For the text-containing cell, return its midpoint in [X, Y] coordinate format. 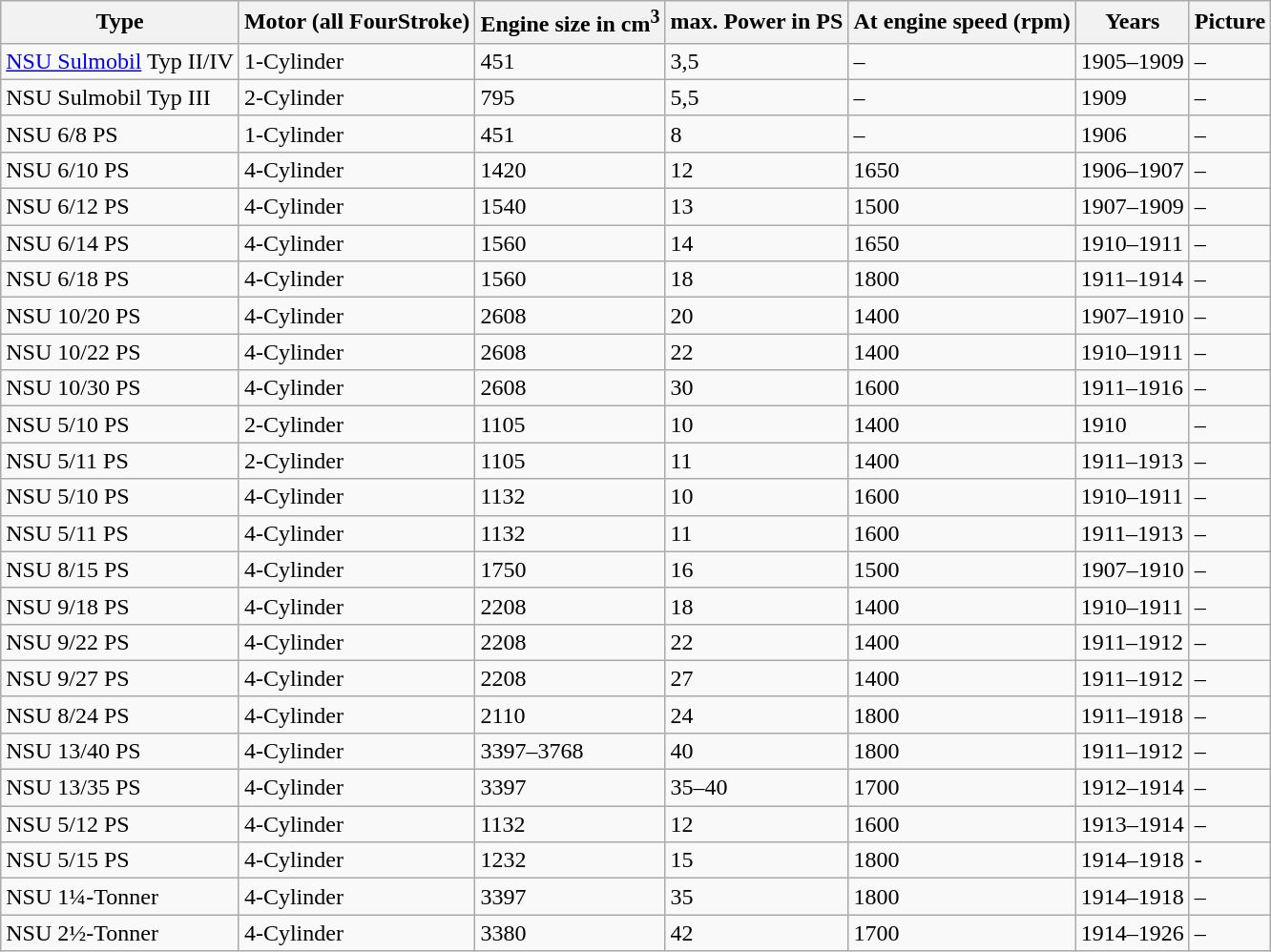
NSU Sulmobil Typ II/IV [120, 61]
NSU 5/15 PS [120, 860]
14 [757, 243]
3380 [571, 933]
NSU 10/22 PS [120, 352]
40 [757, 751]
Motor (all FourStroke) [357, 23]
NSU 6/10 PS [120, 170]
NSU 13/35 PS [120, 788]
NSU 6/8 PS [120, 134]
1905–1909 [1132, 61]
NSU 1¼-Tonner [120, 897]
30 [757, 388]
NSU 10/30 PS [120, 388]
1912–1914 [1132, 788]
16 [757, 569]
20 [757, 316]
42 [757, 933]
NSU 8/15 PS [120, 569]
NSU 6/14 PS [120, 243]
1909 [1132, 97]
1232 [571, 860]
795 [571, 97]
Engine size in cm3 [571, 23]
- [1229, 860]
NSU 6/12 PS [120, 207]
At engine speed (rpm) [962, 23]
35 [757, 897]
NSU 5/12 PS [120, 824]
27 [757, 678]
1907–1909 [1132, 207]
1540 [571, 207]
1911–1914 [1132, 279]
NSU 8/24 PS [120, 714]
1911–1918 [1132, 714]
1750 [571, 569]
Picture [1229, 23]
NSU 13/40 PS [120, 751]
Type [120, 23]
8 [757, 134]
13 [757, 207]
NSU 10/20 PS [120, 316]
15 [757, 860]
1910 [1132, 424]
NSU 9/18 PS [120, 606]
35–40 [757, 788]
NSU 9/27 PS [120, 678]
24 [757, 714]
1913–1914 [1132, 824]
NSU 2½-Tonner [120, 933]
3,5 [757, 61]
NSU 6/18 PS [120, 279]
1911–1916 [1132, 388]
1914–1926 [1132, 933]
5,5 [757, 97]
Years [1132, 23]
1420 [571, 170]
2110 [571, 714]
NSU 9/22 PS [120, 642]
1906 [1132, 134]
NSU Sulmobil Typ III [120, 97]
max. Power in PS [757, 23]
3397–3768 [571, 751]
1906–1907 [1132, 170]
